Find where the given text appears and provide that cell's center as (X, Y) coordinate. 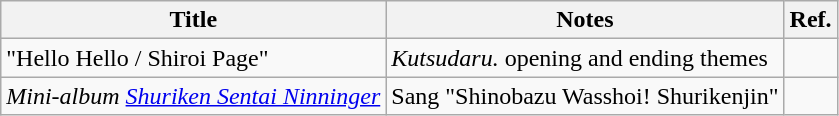
"Hello Hello / Shiroi Page" (194, 58)
Title (194, 20)
Ref. (810, 20)
Kutsudaru. opening and ending themes (585, 58)
Notes (585, 20)
Sang "Shinobazu Wasshoi! Shurikenjin" (585, 96)
Mini-album Shuriken Sentai Ninninger (194, 96)
